Capture the cell that displays the provided text and extract its (X, Y) central coordinate. 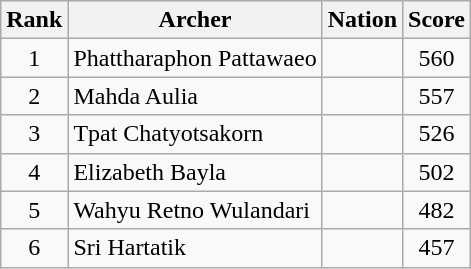
Phattharaphon Pattawaeo (195, 58)
Tpat Chatyotsakorn (195, 134)
560 (437, 58)
Nation (362, 20)
4 (34, 172)
502 (437, 172)
482 (437, 210)
Mahda Aulia (195, 96)
Rank (34, 20)
3 (34, 134)
5 (34, 210)
Score (437, 20)
Sri Hartatik (195, 248)
6 (34, 248)
1 (34, 58)
557 (437, 96)
Archer (195, 20)
2 (34, 96)
526 (437, 134)
Wahyu Retno Wulandari (195, 210)
457 (437, 248)
Elizabeth Bayla (195, 172)
